Locate the cell with the specified text and output its [X, Y] center coordinate. 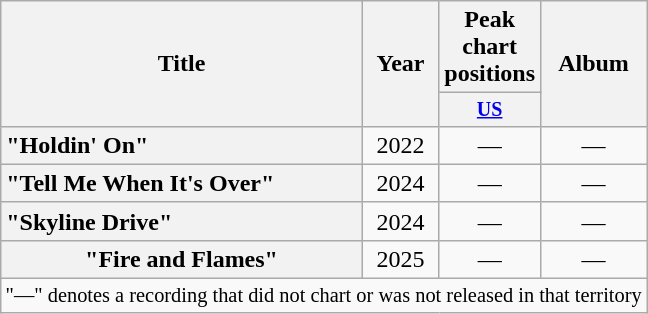
Title [182, 64]
"—" denotes a recording that did not chart or was not released in that territory [324, 296]
US [490, 110]
2022 [400, 145]
Album [594, 64]
Year [400, 64]
"Fire and Flames" [182, 259]
"Tell Me When It's Over" [182, 183]
"Skyline Drive" [182, 221]
"Holdin' On" [182, 145]
2025 [400, 259]
Peak chart positions [490, 47]
